Scan for the cell matching the given text and deliver its (x, y) coordinate at center. 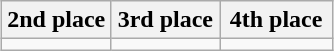
2nd place (56, 20)
4th place (276, 20)
3rd place (166, 20)
